Find where the given text appears and provide that cell's center as (x, y) coordinate. 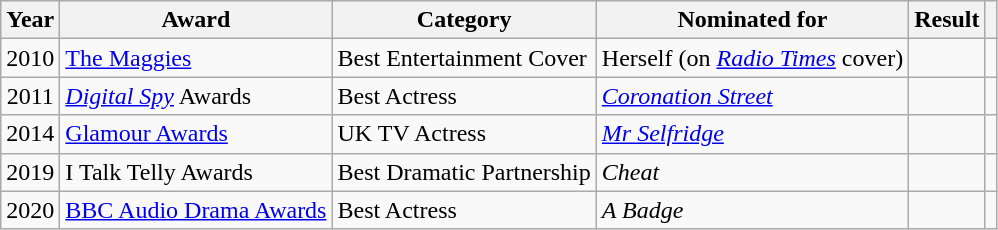
Cheat (752, 172)
Nominated for (752, 20)
Award (196, 20)
Best Dramatic Partnership (464, 172)
Year (30, 20)
Result (947, 20)
BBC Audio Drama Awards (196, 210)
2011 (30, 96)
Mr Selfridge (752, 134)
Digital Spy Awards (196, 96)
Best Entertainment Cover (464, 58)
I Talk Telly Awards (196, 172)
2014 (30, 134)
Category (464, 20)
Glamour Awards (196, 134)
2019 (30, 172)
The Maggies (196, 58)
Herself (on Radio Times cover) (752, 58)
Coronation Street (752, 96)
UK TV Actress (464, 134)
2020 (30, 210)
2010 (30, 58)
A Badge (752, 210)
